From the cell containing the given text, extract its center point as [x, y] coordinate. 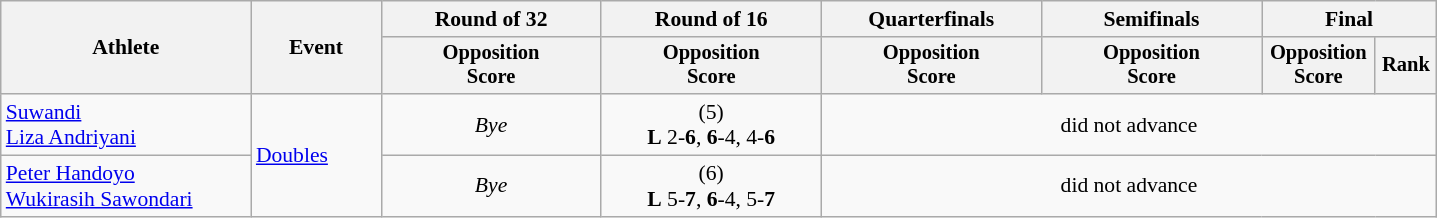
Peter Handoyo Wukirasih Sawondari [126, 186]
Quarterfinals [931, 19]
Final [1350, 19]
(6) L 5-7, 6-4, 5-7 [711, 186]
Event [316, 48]
Round of 32 [491, 19]
Suwandi Liza Andriyani [126, 124]
Doubles [316, 155]
(5) L 2-6, 6-4, 4-6 [711, 124]
Athlete [126, 48]
Round of 16 [711, 19]
Rank [1406, 66]
Semifinals [1151, 19]
